Detect which cell encompasses the target text, then output its [x, y] center coordinate. 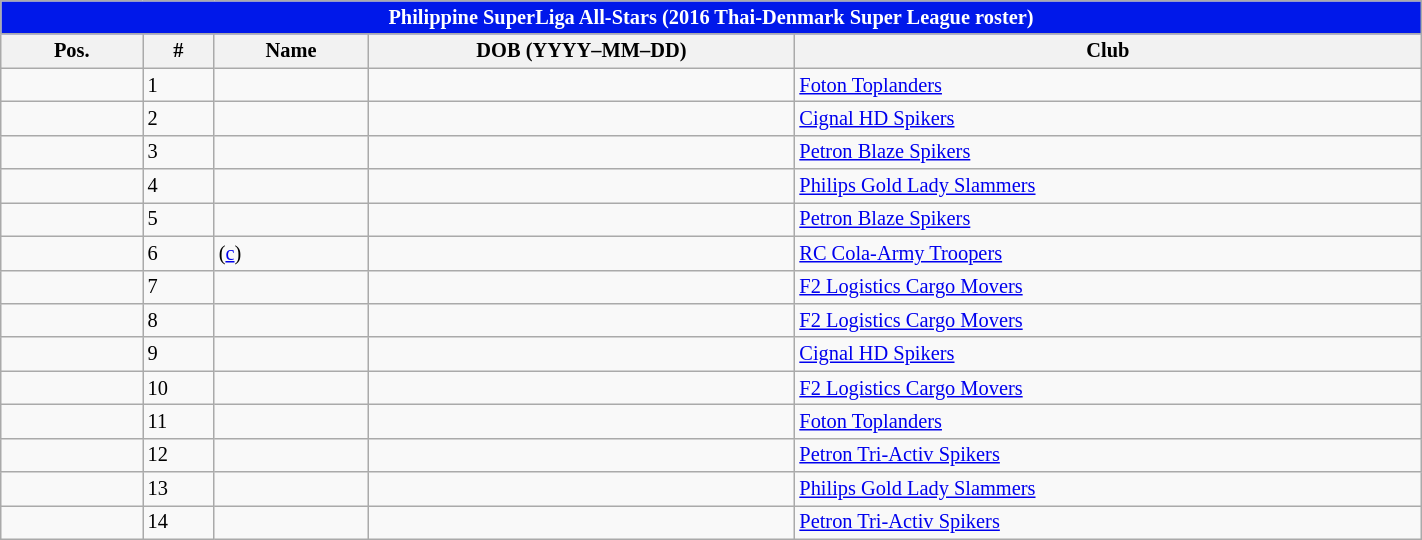
11 [178, 422]
2 [178, 119]
9 [178, 354]
DOB (YYYY–MM–DD) [581, 51]
Philippine SuperLiga All-Stars (2016 Thai-Denmark Super League roster) [711, 18]
14 [178, 523]
(c) [292, 253]
7 [178, 287]
8 [178, 321]
13 [178, 489]
1 [178, 85]
Club [1108, 51]
12 [178, 455]
5 [178, 220]
3 [178, 152]
10 [178, 388]
Name [292, 51]
RC Cola-Army Troopers [1108, 253]
Pos. [72, 51]
6 [178, 253]
4 [178, 186]
# [178, 51]
